Detect which cell encompasses the target text, then output its [X, Y] center coordinate. 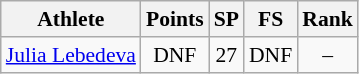
Points [175, 19]
Rank [328, 19]
Julia Lebedeva [71, 55]
Athlete [71, 19]
27 [226, 55]
SP [226, 19]
FS [270, 19]
– [328, 55]
